Search for the cell housing the specified text and yield its [x, y] center coordinate. 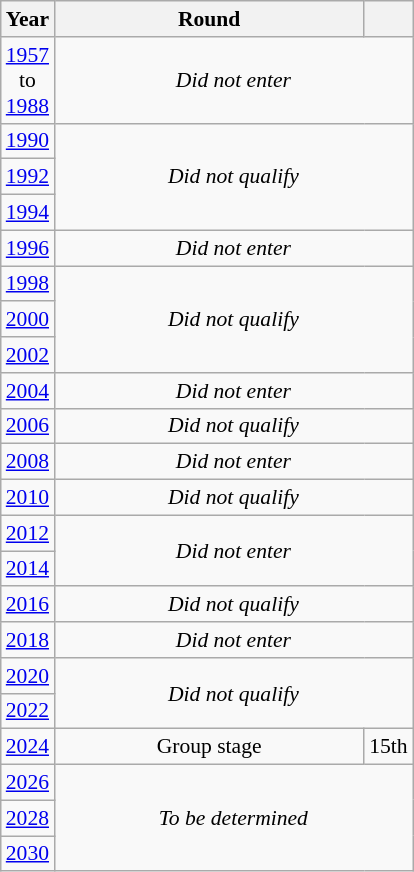
1990 [28, 141]
1994 [28, 213]
Round [209, 19]
2004 [28, 391]
2018 [28, 640]
15th [388, 747]
2012 [28, 533]
Group stage [209, 747]
To be determined [234, 818]
2008 [28, 462]
2010 [28, 498]
1996 [28, 248]
2030 [28, 854]
2006 [28, 426]
2002 [28, 355]
2020 [28, 676]
2024 [28, 747]
2016 [28, 605]
2000 [28, 320]
2026 [28, 783]
2028 [28, 818]
2014 [28, 569]
1998 [28, 284]
1992 [28, 177]
1957to1988 [28, 80]
Year [28, 19]
2022 [28, 711]
